From the cell containing the given text, extract its center point as [X, Y] coordinate. 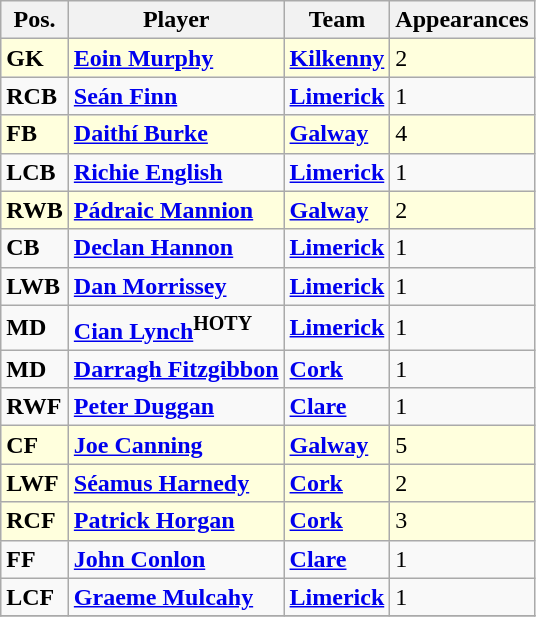
Peter Duggan [176, 407]
Cian LynchHOTY [176, 328]
GK [35, 58]
CB [35, 248]
Richie English [176, 172]
LWB [35, 286]
Pos. [35, 20]
Eoin Murphy [176, 58]
LWF [35, 483]
Darragh Fitzgibbon [176, 369]
5 [462, 445]
CF [35, 445]
FF [35, 559]
Joe Canning [176, 445]
Team [337, 20]
RCF [35, 521]
Séamus Harnedy [176, 483]
Pádraic Mannion [176, 210]
RCB [35, 96]
FB [35, 134]
Patrick Horgan [176, 521]
Graeme Mulcahy [176, 597]
Kilkenny [337, 58]
Seán Finn [176, 96]
Player [176, 20]
RWB [35, 210]
Appearances [462, 20]
Daithí Burke [176, 134]
John Conlon [176, 559]
3 [462, 521]
RWF [35, 407]
LCF [35, 597]
4 [462, 134]
LCB [35, 172]
Declan Hannon [176, 248]
Dan Morrissey [176, 286]
